Return (x, y) of the center of cell containing provided text 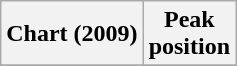
Chart (2009) (72, 34)
Peakposition (189, 34)
